For the text-containing cell, return its midpoint in (x, y) coordinate format. 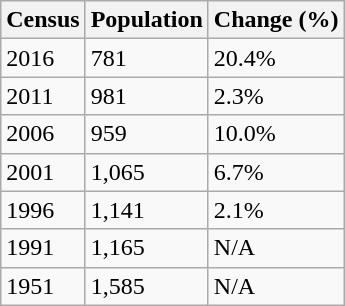
2006 (43, 134)
2011 (43, 96)
6.7% (276, 172)
Census (43, 20)
1996 (43, 210)
1991 (43, 248)
1,065 (146, 172)
2001 (43, 172)
Change (%) (276, 20)
2.1% (276, 210)
981 (146, 96)
Population (146, 20)
1,585 (146, 286)
1951 (43, 286)
20.4% (276, 58)
1,165 (146, 248)
959 (146, 134)
1,141 (146, 210)
2016 (43, 58)
10.0% (276, 134)
781 (146, 58)
2.3% (276, 96)
